Provide the (x, y) coordinate of the cell's center where the given text is located.  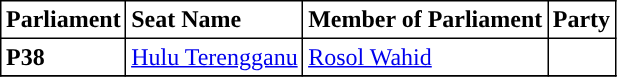
Seat Name (214, 20)
P38 (64, 57)
Parliament (64, 20)
Party (582, 20)
Rosol Wahid (426, 57)
Hulu Terengganu (214, 57)
Member of Parliament (426, 20)
